Extract the [x, y] coordinate from the center of the cell holding the provided text.  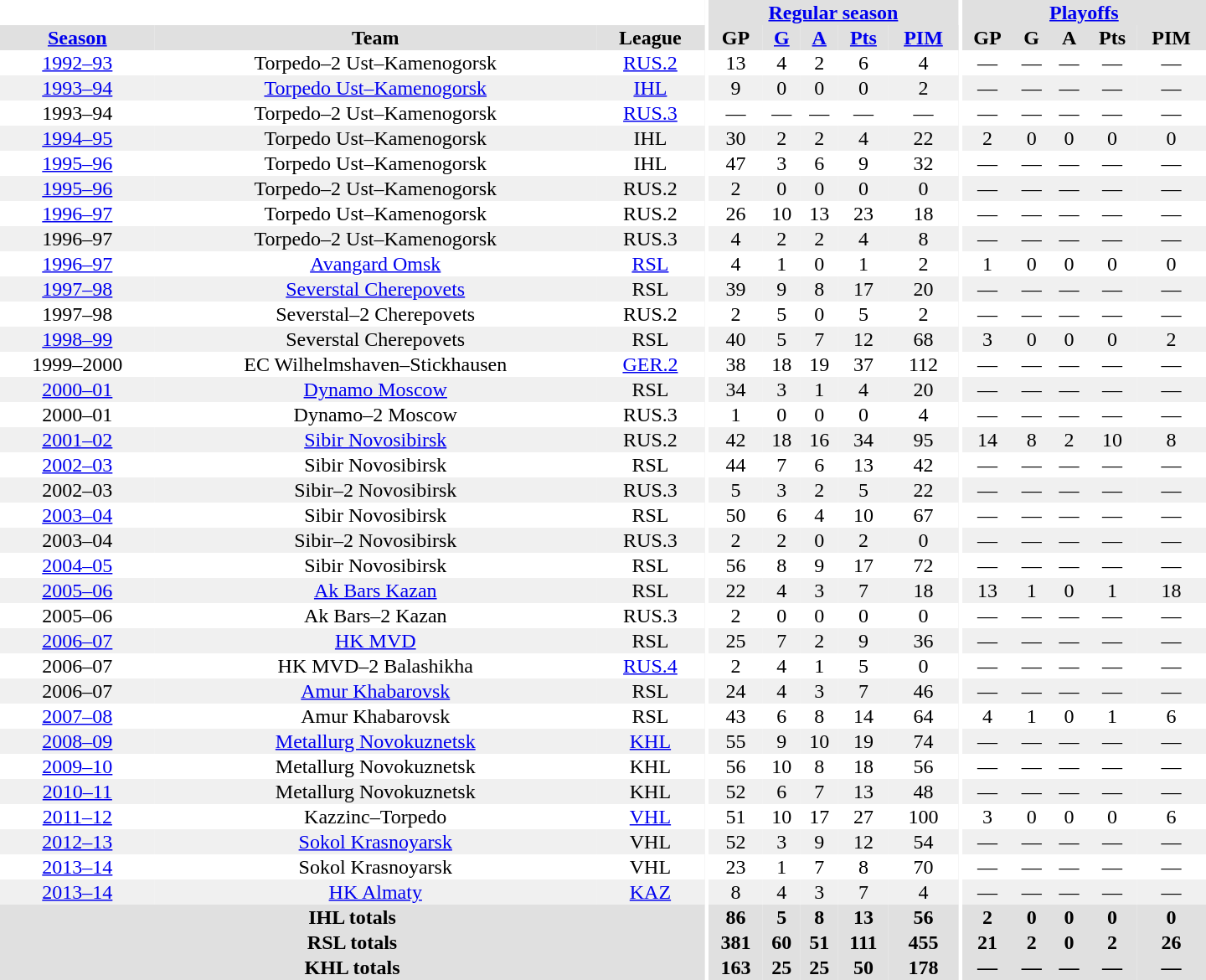
HK MVD [375, 641]
32 [923, 163]
44 [735, 465]
55 [735, 741]
27 [863, 817]
67 [923, 515]
39 [735, 289]
RSL totals [352, 942]
60 [782, 942]
Ak Bars Kazan [375, 591]
43 [735, 716]
2012–13 [77, 842]
40 [735, 339]
Ak Bars–2 Kazan [375, 616]
1992–93 [77, 63]
Playoffs [1084, 13]
24 [735, 691]
Dynamo Moscow [375, 389]
47 [735, 163]
72 [923, 565]
KHL totals [352, 967]
54 [923, 842]
455 [923, 942]
74 [923, 741]
21 [987, 942]
HK Almaty [375, 892]
1999–2000 [77, 364]
16 [819, 440]
48 [923, 792]
100 [923, 817]
EC Wilhelmshaven–Stickhausen [375, 364]
68 [923, 339]
30 [735, 138]
95 [923, 440]
112 [923, 364]
38 [735, 364]
381 [735, 942]
Regular season [833, 13]
Season [77, 38]
RUS.4 [650, 666]
64 [923, 716]
2009–10 [77, 766]
2004–05 [77, 565]
Avangard Omsk [375, 264]
1994–95 [77, 138]
IHL totals [352, 917]
2010–11 [77, 792]
163 [735, 967]
178 [923, 967]
86 [735, 917]
46 [923, 691]
70 [923, 867]
111 [863, 942]
GER.2 [650, 364]
HK MVD–2 Balashikha [375, 666]
Severstal–2 Cherepovets [375, 314]
League [650, 38]
KAZ [650, 892]
1998–99 [77, 339]
2011–12 [77, 817]
2001–02 [77, 440]
Team [375, 38]
Kazzinc–Torpedo [375, 817]
Dynamo–2 Moscow [375, 415]
2008–09 [77, 741]
36 [923, 641]
2007–08 [77, 716]
37 [863, 364]
